Detect which cell encompasses the target text, then output its (x, y) center coordinate. 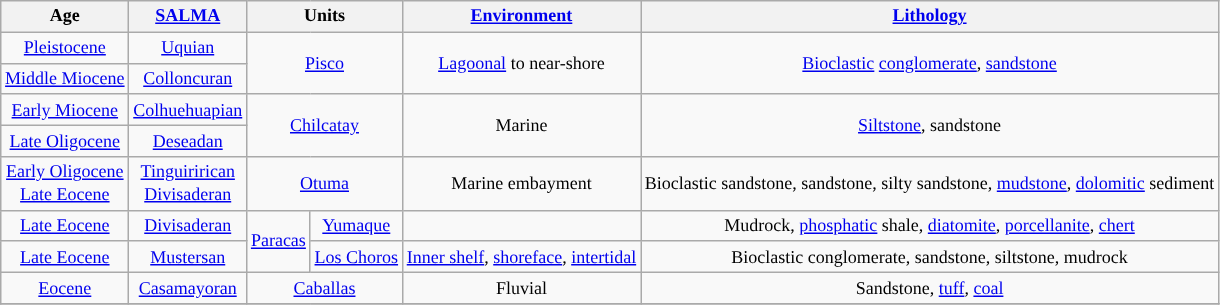
Paracas (279, 241)
Age (65, 16)
Eocene (65, 288)
Mudrock, phosphatic shale, diatomite, porcellanite, chert (929, 226)
Uquian (188, 48)
Sandstone, tuff, coal (929, 288)
Units (325, 16)
Divisaderan (188, 226)
Colhuehuapian (188, 110)
Pleistocene (65, 48)
Lithology (929, 16)
Otuma (325, 184)
Early OligoceneLate Eocene (65, 184)
Late Oligocene (65, 140)
Early Miocene (65, 110)
Caballas (325, 288)
Environment (521, 16)
Middle Miocene (65, 78)
Fluvial (521, 288)
SALMA (188, 16)
Mustersan (188, 256)
Chilcatay (325, 125)
Bioclastic conglomerate, sandstone, siltstone, mudrock (929, 256)
Marine (521, 125)
Colloncuran (188, 78)
Lagoonal to near-shore (521, 63)
Bioclastic sandstone, sandstone, silty sandstone, mudstone, dolomitic sediment (929, 184)
Bioclastic conglomerate, sandstone (929, 63)
Yumaque (356, 226)
Casamayoran (188, 288)
Siltstone, sandstone (929, 125)
Inner shelf, shoreface, intertidal (521, 256)
Marine embayment (521, 184)
Pisco (325, 63)
TinguiriricanDivisaderan (188, 184)
Los Choros (356, 256)
Deseadan (188, 140)
